Capture the cell that displays the provided text and extract its (x, y) central coordinate. 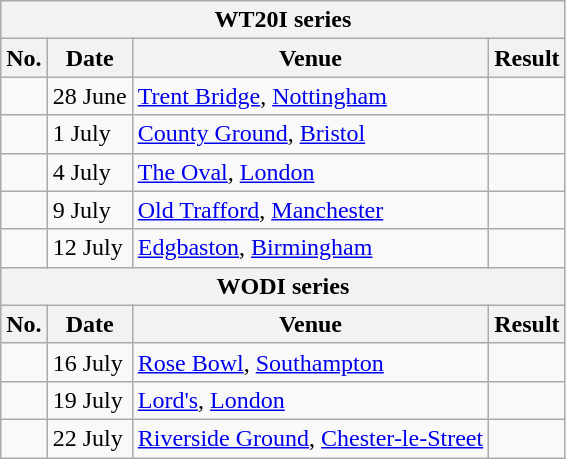
Lord's, London (310, 400)
Riverside Ground, Chester-le-Street (310, 438)
9 July (90, 210)
4 July (90, 172)
22 July (90, 438)
19 July (90, 400)
Edgbaston, Birmingham (310, 248)
Rose Bowl, Southampton (310, 362)
Trent Bridge, Nottingham (310, 96)
28 June (90, 96)
County Ground, Bristol (310, 134)
Old Trafford, Manchester (310, 210)
The Oval, London (310, 172)
WT20I series (283, 20)
1 July (90, 134)
WODI series (283, 286)
16 July (90, 362)
12 July (90, 248)
